Locate the cell with the specified text and output its [x, y] center coordinate. 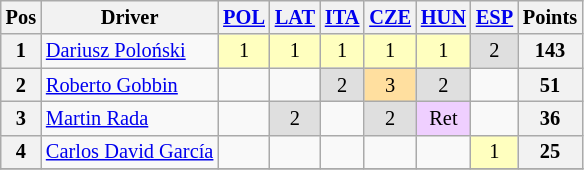
CZE [390, 17]
51 [550, 85]
25 [550, 152]
LAT [295, 17]
Carlos David García [130, 152]
Ret [444, 118]
ITA [342, 17]
HUN [444, 17]
36 [550, 118]
POL [244, 17]
Roberto Gobbin [130, 85]
143 [550, 51]
Points [550, 17]
Pos [21, 17]
Dariusz Poloński [130, 51]
Driver [130, 17]
4 [21, 152]
ESP [494, 17]
Martin Rada [130, 118]
